From the cell containing the given text, extract its center point as [X, Y] coordinate. 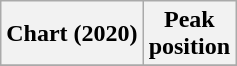
Chart (2020) [72, 34]
Peakposition [189, 34]
